Capture the cell that displays the provided text and extract its (X, Y) central coordinate. 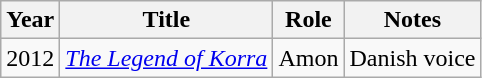
Year (30, 20)
Amon (308, 58)
Title (166, 20)
Notes (412, 20)
Danish voice (412, 58)
2012 (30, 58)
The Legend of Korra (166, 58)
Role (308, 20)
